Locate the cell with the specified text and output its (x, y) center coordinate. 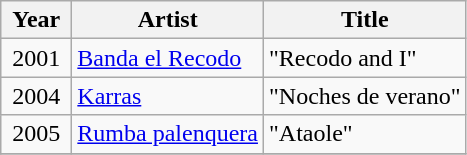
Karras (168, 96)
"Recodo and I" (364, 58)
2001 (36, 58)
2005 (36, 134)
"Noches de verano" (364, 96)
"Ataole" (364, 134)
Title (364, 20)
Banda el Recodo (168, 58)
Artist (168, 20)
Year (36, 20)
2004 (36, 96)
Rumba palenquera (168, 134)
